For the text-containing cell, return its midpoint in (X, Y) coordinate format. 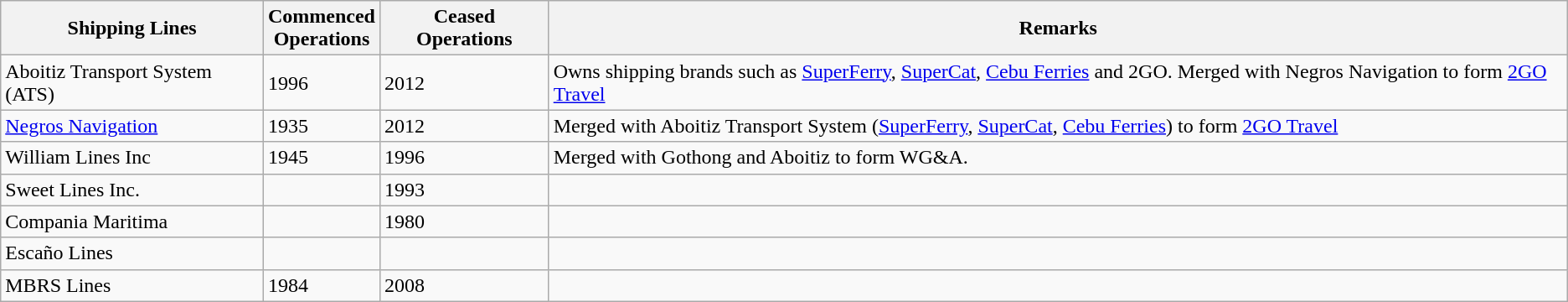
1993 (464, 190)
Remarks (1058, 29)
1935 (322, 126)
Merged with Gothong and Aboitiz to form WG&A. (1058, 158)
Aboitiz Transport System (ATS) (132, 82)
2008 (464, 285)
Shipping Lines (132, 29)
Ceased Operations (464, 29)
1984 (322, 285)
Escaño Lines (132, 253)
1945 (322, 158)
William Lines Inc (132, 158)
MBRS Lines (132, 285)
1980 (464, 221)
Merged with Aboitiz Transport System (SuperFerry, SuperCat, Cebu Ferries) to form 2GO Travel (1058, 126)
Sweet Lines Inc. (132, 190)
Owns shipping brands such as SuperFerry, SuperCat, Cebu Ferries and 2GO. Merged with Negros Navigation to form 2GO Travel (1058, 82)
Negros Navigation (132, 126)
CommencedOperations (322, 29)
Compania Maritima (132, 221)
